From the cell containing the given text, extract its center point as (x, y) coordinate. 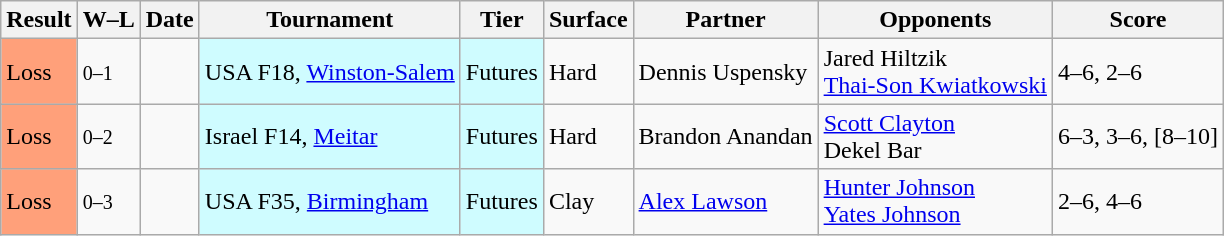
Surface (588, 20)
0–3 (108, 202)
Score (1138, 20)
6–3, 3–6, [8–10] (1138, 136)
Brandon Anandan (726, 136)
USA F35, Birmingham (330, 202)
USA F18, Winston-Salem (330, 72)
W–L (108, 20)
0–1 (108, 72)
Scott Clayton Dekel Bar (935, 136)
Result (39, 20)
4–6, 2–6 (1138, 72)
Opponents (935, 20)
Clay (588, 202)
2–6, 4–6 (1138, 202)
0–2 (108, 136)
Jared Hiltzik Thai-Son Kwiatkowski (935, 72)
Hunter Johnson Yates Johnson (935, 202)
Dennis Uspensky (726, 72)
Tournament (330, 20)
Alex Lawson (726, 202)
Partner (726, 20)
Tier (502, 20)
Israel F14, Meitar (330, 136)
Date (170, 20)
